For the text-containing cell, return its midpoint in [x, y] coordinate format. 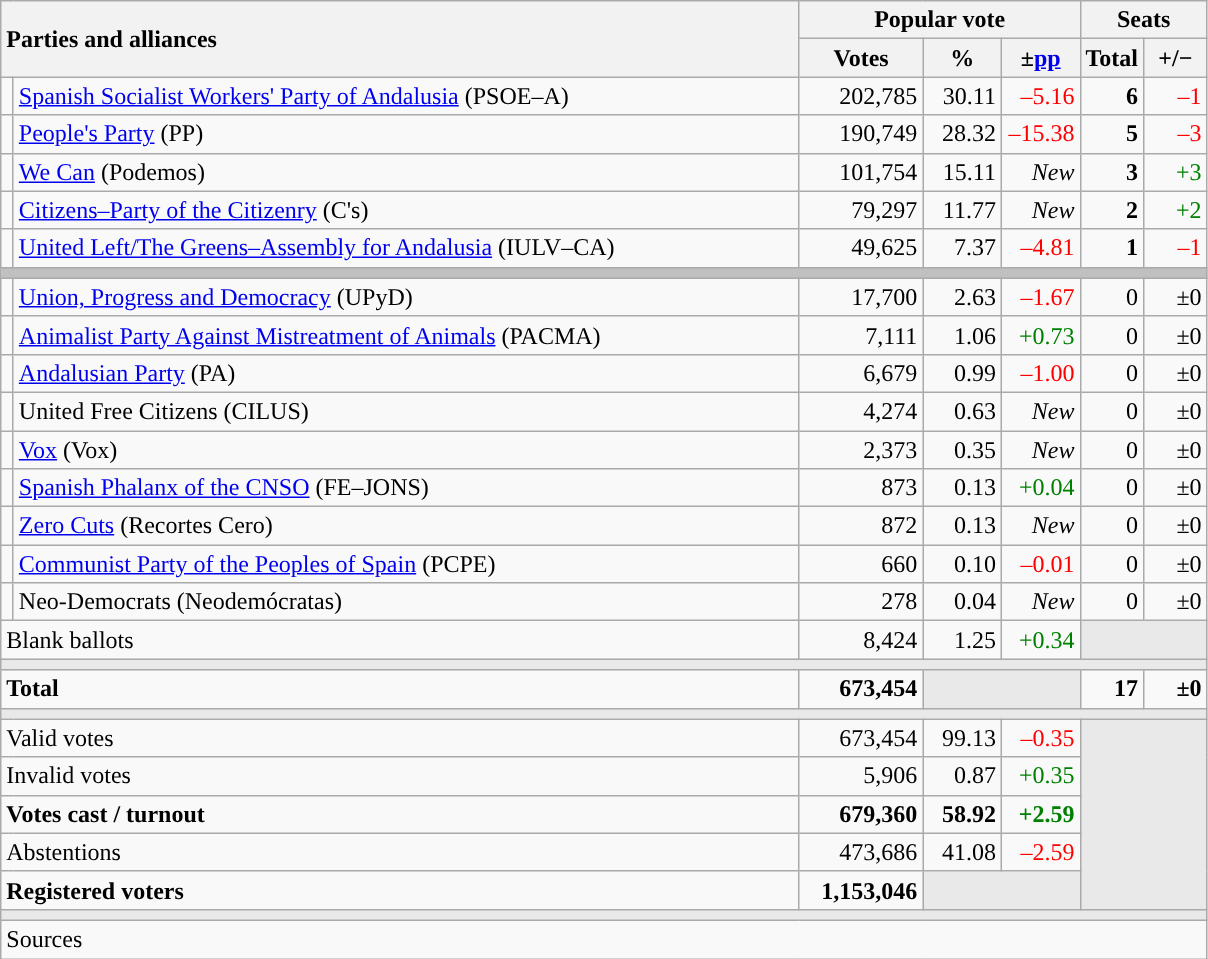
473,686 [861, 852]
–15.38 [1040, 134]
Seats [1144, 20]
660 [861, 564]
2.63 [962, 297]
–5.16 [1040, 96]
17 [1112, 689]
–3 [1176, 134]
11.77 [962, 210]
679,360 [861, 814]
Invalid votes [400, 776]
+0.34 [1040, 640]
101,754 [861, 172]
Animalist Party Against Mistreatment of Animals (PACMA) [406, 335]
6,679 [861, 373]
We Can (Podemos) [406, 172]
% [962, 58]
+0.73 [1040, 335]
+2 [1176, 210]
17,700 [861, 297]
190,749 [861, 134]
0.10 [962, 564]
Sources [604, 939]
Popular vote [940, 20]
United Free Citizens (CILUS) [406, 411]
Votes [861, 58]
–1.67 [1040, 297]
5,906 [861, 776]
Votes cast / turnout [400, 814]
30.11 [962, 96]
4,274 [861, 411]
99.13 [962, 738]
Vox (Vox) [406, 449]
+3 [1176, 172]
Citizens–Party of the Citizenry (C's) [406, 210]
58.92 [962, 814]
8,424 [861, 640]
Parties and alliances [400, 39]
1 [1112, 248]
6 [1112, 96]
0.87 [962, 776]
–1.00 [1040, 373]
49,625 [861, 248]
Communist Party of the Peoples of Spain (PCPE) [406, 564]
0.35 [962, 449]
+2.59 [1040, 814]
41.08 [962, 852]
1,153,046 [861, 890]
–0.35 [1040, 738]
Registered voters [400, 890]
Neo-Democrats (Neodemócratas) [406, 602]
7.37 [962, 248]
5 [1112, 134]
Union, Progress and Democracy (UPyD) [406, 297]
Andalusian Party (PA) [406, 373]
+/− [1176, 58]
1.25 [962, 640]
Abstentions [400, 852]
2 [1112, 210]
+0.35 [1040, 776]
3 [1112, 172]
Zero Cuts (Recortes Cero) [406, 526]
Spanish Socialist Workers' Party of Andalusia (PSOE–A) [406, 96]
–4.81 [1040, 248]
People's Party (PP) [406, 134]
Valid votes [400, 738]
Blank ballots [400, 640]
–0.01 [1040, 564]
0.99 [962, 373]
79,297 [861, 210]
278 [861, 602]
0.63 [962, 411]
28.32 [962, 134]
15.11 [962, 172]
±pp [1040, 58]
7,111 [861, 335]
Spanish Phalanx of the CNSO (FE–JONS) [406, 488]
872 [861, 526]
United Left/The Greens–Assembly for Andalusia (IULV–CA) [406, 248]
0.04 [962, 602]
873 [861, 488]
–2.59 [1040, 852]
+0.04 [1040, 488]
1.06 [962, 335]
202,785 [861, 96]
2,373 [861, 449]
